Return [x, y] of the center of cell containing provided text 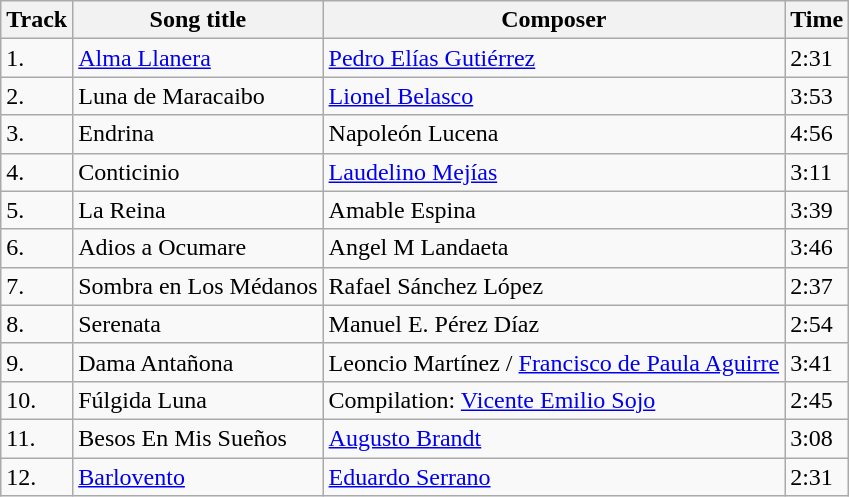
Serenata [198, 324]
3:46 [817, 248]
10. [37, 400]
4. [37, 172]
Barlovento [198, 477]
1. [37, 58]
4:56 [817, 134]
Pedro Elías Gutiérrez [554, 58]
2:45 [817, 400]
Augusto Brandt [554, 438]
Sombra en Los Médanos [198, 286]
3. [37, 134]
Leoncio Martínez / Francisco de Paula Aguirre [554, 362]
2. [37, 96]
Song title [198, 20]
2:54 [817, 324]
9. [37, 362]
12. [37, 477]
Adios a Ocumare [198, 248]
3:11 [817, 172]
3:39 [817, 210]
3:41 [817, 362]
Rafael Sánchez López [554, 286]
Angel M Landaeta [554, 248]
7. [37, 286]
La Reina [198, 210]
2:37 [817, 286]
Dama Antañona [198, 362]
5. [37, 210]
Manuel E. Pérez Díaz [554, 324]
Composer [554, 20]
Time [817, 20]
Endrina [198, 134]
Luna de Maracaibo [198, 96]
Compilation: Vicente Emilio Sojo [554, 400]
3:08 [817, 438]
11. [37, 438]
Alma Llanera [198, 58]
Fúlgida Luna [198, 400]
Track [37, 20]
Laudelino Mejías [554, 172]
8. [37, 324]
Napoleón Lucena [554, 134]
Eduardo Serrano [554, 477]
Lionel Belasco [554, 96]
6. [37, 248]
3:53 [817, 96]
Conticinio [198, 172]
Amable Espina [554, 210]
Besos En Mis Sueños [198, 438]
